Return the (X, Y) coordinate for the center point of the cell that contains the specified text.  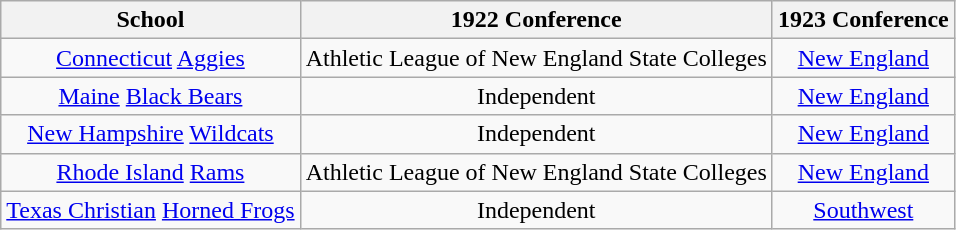
1923 Conference (863, 20)
Texas Christian Horned Frogs (150, 210)
School (150, 20)
Connecticut Aggies (150, 58)
Maine Black Bears (150, 96)
New Hampshire Wildcats (150, 134)
Southwest (863, 210)
1922 Conference (536, 20)
Rhode Island Rams (150, 172)
